Pinpoint the cell where the given text exists, returning its (X, Y) midpoint coordinate. 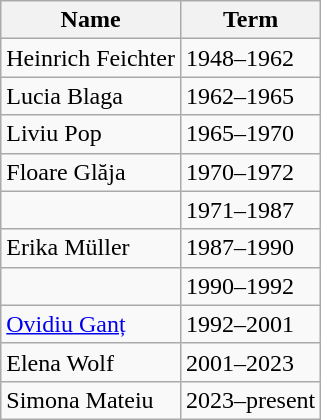
1948–1962 (250, 58)
Name (91, 20)
1962–1965 (250, 96)
Lucia Blaga (91, 96)
Erika Müller (91, 248)
Liviu Pop (91, 134)
Term (250, 20)
1990–1992 (250, 286)
Elena Wolf (91, 362)
Heinrich Feichter (91, 58)
Ovidiu Ganț (91, 324)
1965–1970 (250, 134)
2001–2023 (250, 362)
Floare Glăja (91, 172)
1987–1990 (250, 248)
Simona Mateiu (91, 400)
2023–present (250, 400)
1992–2001 (250, 324)
1970–1972 (250, 172)
1971–1987 (250, 210)
